Identify which cell holds the provided text, then report its (x, y) central coordinate. 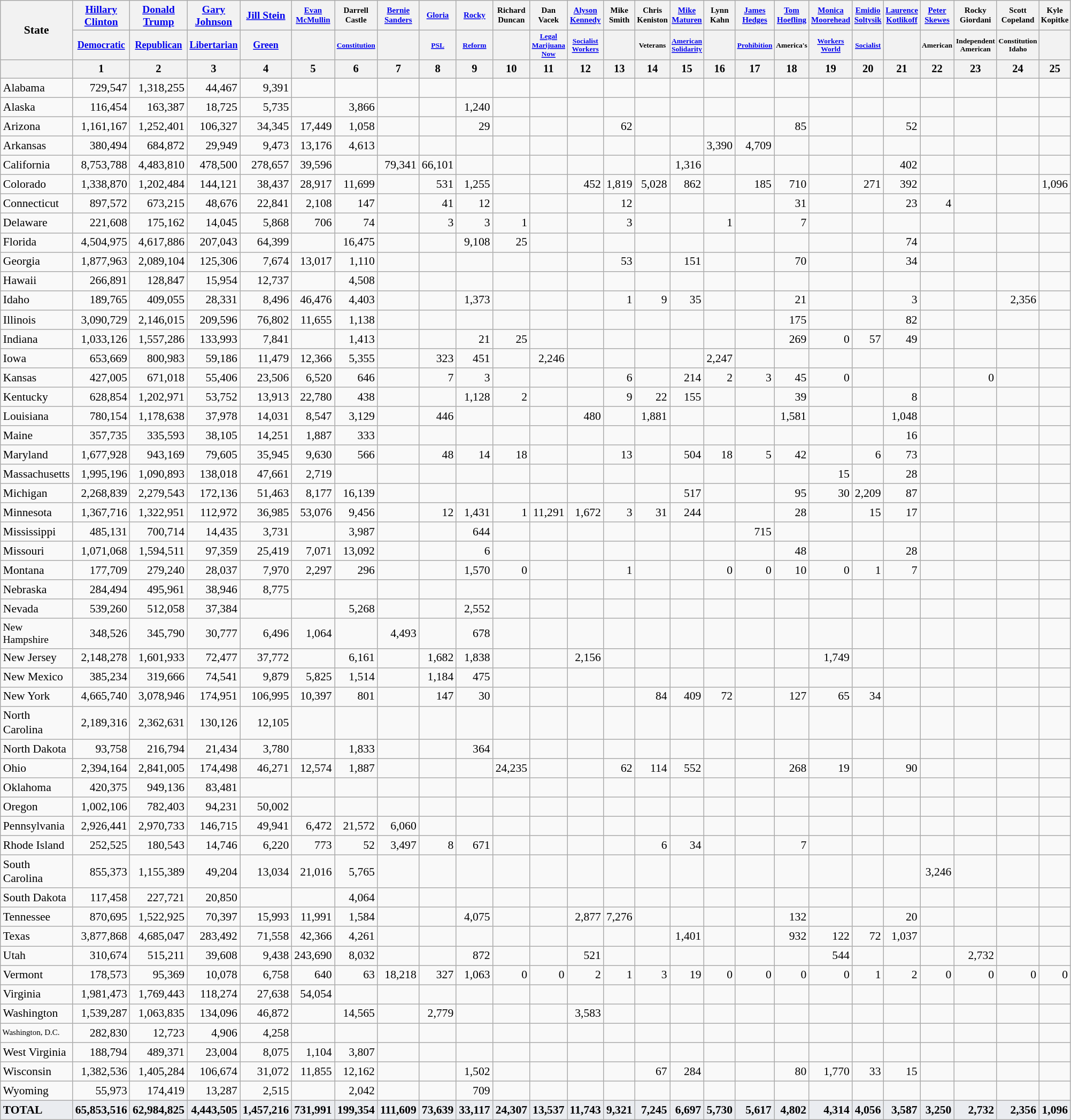
53 (619, 262)
38,946 (214, 589)
Socialist (868, 45)
35 (687, 301)
4,504,975 (102, 242)
55,973 (102, 1091)
49,941 (266, 826)
409 (687, 696)
38,105 (214, 435)
9,321 (619, 1110)
New Hampshire (36, 633)
478,500 (214, 165)
49,204 (214, 872)
133,993 (214, 339)
127 (791, 696)
80 (791, 1071)
385,234 (102, 677)
8,032 (356, 956)
47,661 (266, 474)
949,136 (158, 788)
709 (474, 1091)
512,058 (158, 609)
3,250 (937, 1110)
420,375 (102, 788)
13,537 (549, 1110)
Nebraska (36, 589)
11,991 (313, 917)
33,117 (474, 1110)
4,314 (831, 1110)
34,345 (266, 127)
175 (791, 320)
24 (1018, 70)
18,218 (398, 975)
65 (831, 696)
Hawaii (36, 281)
71,558 (266, 937)
Colorado (36, 185)
188,794 (102, 1052)
2,042 (356, 1091)
452 (585, 185)
2,189,316 (102, 723)
9,879 (266, 677)
5,355 (356, 358)
American (937, 45)
932 (791, 937)
122 (831, 937)
Workers World (831, 45)
Michigan (36, 493)
13,176 (313, 146)
1,252,401 (158, 127)
3,497 (398, 846)
801 (356, 696)
Minnesota (36, 512)
175,162 (158, 223)
1,539,287 (102, 1014)
1,064 (313, 633)
New Mexico (36, 677)
180,543 (158, 846)
517 (687, 493)
8,547 (313, 416)
199,354 (356, 1110)
Lynn Kahn (720, 16)
214 (687, 378)
Maine (36, 435)
North Dakota (36, 749)
4,617,886 (158, 242)
163,387 (158, 108)
4,064 (356, 898)
3,780 (266, 749)
333 (356, 435)
335,593 (158, 435)
2,247 (720, 358)
1,502 (474, 1071)
1,401 (687, 937)
1,110 (356, 262)
39,608 (214, 956)
Reform (474, 45)
11,655 (313, 320)
21,016 (313, 872)
3,246 (937, 872)
1,819 (619, 185)
1,514 (356, 677)
Illinois (36, 320)
3,390 (720, 146)
7,970 (266, 570)
Wyoming (36, 1091)
1,063 (474, 975)
268 (791, 769)
174,951 (214, 696)
9,438 (266, 956)
28,331 (214, 301)
2,394,164 (102, 769)
Independent American (975, 45)
872 (474, 956)
55,406 (214, 378)
2,148,278 (102, 658)
2,926,441 (102, 826)
2,108 (313, 204)
49 (902, 339)
1,058 (356, 127)
1,367,716 (102, 512)
628,854 (102, 397)
706 (313, 223)
4,493 (398, 633)
36,985 (266, 512)
5,825 (313, 677)
Hillary Clinton (102, 16)
Wisconsin (36, 1071)
Chris Keniston (652, 16)
North Carolina (36, 723)
13,034 (266, 872)
Jill Stein (266, 16)
28,917 (313, 185)
2,089,104 (158, 262)
Gloria (437, 16)
Virginia (36, 994)
Kentucky (36, 397)
15,993 (266, 917)
33 (868, 1071)
4,443,505 (214, 1110)
1,672 (585, 512)
144,121 (214, 185)
2,297 (313, 570)
24,307 (511, 1110)
6,496 (266, 633)
451 (474, 358)
252,525 (102, 846)
6,520 (313, 378)
Bernie Sanders (398, 16)
97,359 (214, 551)
870,695 (102, 917)
402 (902, 165)
Connecticut (36, 204)
1,522,925 (158, 917)
Vermont (36, 975)
364 (474, 749)
73,639 (437, 1110)
Scott Copeland (1018, 16)
5,735 (266, 108)
485,131 (102, 532)
70,397 (214, 917)
4,508 (356, 281)
283,492 (214, 937)
897,572 (102, 204)
93,758 (102, 749)
Libertarian (214, 45)
79,605 (214, 455)
4,685,047 (158, 937)
9,630 (313, 455)
278,657 (266, 165)
Rocky Giordani (975, 16)
West Virginia (36, 1052)
1,161,167 (102, 127)
Delaware (36, 223)
6,060 (398, 826)
Socialist Workers (585, 45)
271 (868, 185)
11 (549, 70)
1,601,933 (158, 658)
TOTAL (36, 1110)
4,665,740 (102, 696)
9,108 (474, 242)
1,322,951 (158, 512)
13,092 (356, 551)
266,891 (102, 281)
1,240 (474, 108)
14,565 (356, 1014)
65,853,516 (102, 1110)
Tennessee (36, 917)
Arkansas (36, 146)
Kyle Kopitke (1054, 16)
74,541 (214, 677)
106,327 (214, 127)
48,676 (214, 204)
Emidio Soltysik (868, 16)
2,719 (313, 474)
4,056 (868, 1110)
14,435 (214, 532)
8,775 (266, 589)
Massachusetts (36, 474)
2,209 (868, 493)
38,437 (266, 185)
106,674 (214, 1071)
46,872 (266, 1014)
3,090,729 (102, 320)
521 (585, 956)
644 (474, 532)
1,316 (687, 165)
Republican (158, 45)
1,104 (313, 1052)
673,215 (158, 204)
269 (791, 339)
PSL (437, 45)
653,669 (102, 358)
172,136 (214, 493)
Washington (36, 1014)
1,881 (652, 416)
21,572 (356, 826)
1,838 (474, 658)
America's (791, 45)
Oregon (36, 807)
646 (356, 378)
427,005 (102, 378)
82 (902, 320)
31,072 (266, 1071)
85 (791, 127)
51,463 (266, 493)
380,494 (102, 146)
2,279,543 (158, 493)
12,366 (313, 358)
6,161 (356, 658)
Pennsylvania (36, 826)
Kansas (36, 378)
1,382,536 (102, 1071)
111,609 (398, 1110)
23,004 (214, 1052)
53,076 (313, 512)
42,366 (313, 937)
66,101 (437, 165)
New Jersey (36, 658)
4,802 (791, 1110)
11,855 (313, 1071)
539,260 (102, 609)
710 (791, 185)
1,255 (474, 185)
Prohibition (755, 45)
70 (791, 262)
10,078 (214, 975)
489,371 (158, 1052)
1,338,870 (102, 185)
Democratic (102, 45)
227,721 (158, 898)
Monica Moorehead (831, 16)
10,397 (313, 696)
5,617 (755, 1110)
1,202,484 (158, 185)
177,709 (102, 570)
13,017 (313, 262)
284 (687, 1071)
5,765 (356, 872)
James Hedges (755, 16)
1,048 (902, 416)
90 (902, 769)
6,697 (687, 1110)
11,291 (549, 512)
8,177 (313, 493)
112,972 (214, 512)
729,547 (102, 88)
13,913 (266, 397)
Tom Hoefling (791, 16)
3,129 (356, 416)
1,749 (831, 658)
Iowa (36, 358)
1,581 (791, 416)
Constitution (356, 45)
46,476 (313, 301)
Nevada (36, 609)
7,674 (266, 262)
4,075 (474, 917)
Ohio (36, 769)
221,608 (102, 223)
4,709 (755, 146)
29,949 (214, 146)
279,240 (158, 570)
6,472 (313, 826)
63 (356, 975)
684,872 (158, 146)
12,105 (266, 723)
146,715 (214, 826)
Missouri (36, 551)
57 (868, 339)
South Carolina (36, 872)
800,983 (158, 358)
3,987 (356, 532)
Green (266, 45)
14,031 (266, 416)
53,752 (214, 397)
35,945 (266, 455)
46,271 (266, 769)
New York (36, 696)
2,268,839 (102, 493)
16,475 (356, 242)
84 (652, 696)
8,753,788 (102, 165)
678 (474, 633)
Darrell Castle (356, 16)
79,341 (398, 165)
5,268 (356, 609)
1,184 (437, 677)
138,018 (214, 474)
4,613 (356, 146)
1,071,068 (102, 551)
12,574 (313, 769)
480 (585, 416)
94,231 (214, 807)
Oklahoma (36, 788)
22,780 (313, 397)
14,045 (214, 223)
Texas (36, 937)
114 (652, 769)
Indiana (36, 339)
30,777 (214, 633)
44,467 (214, 88)
4,258 (266, 1033)
Gary Johnson (214, 16)
67 (652, 1071)
95,369 (158, 975)
1,413 (356, 339)
64,399 (266, 242)
Veterans (652, 45)
73 (902, 455)
45 (791, 378)
27,638 (266, 994)
216,794 (158, 749)
39 (791, 397)
17,449 (313, 127)
2,146,015 (158, 320)
1,155,389 (158, 872)
1,318,255 (158, 88)
8,496 (266, 301)
Utah (36, 956)
209,596 (214, 320)
7,276 (619, 917)
117,458 (102, 898)
125,306 (214, 262)
State (36, 30)
1,833 (356, 749)
1,570 (474, 570)
5,868 (266, 223)
773 (313, 846)
780,154 (102, 416)
Mississippi (36, 532)
495,961 (158, 589)
1,002,106 (102, 807)
671,018 (158, 378)
16,139 (356, 493)
174,498 (214, 769)
1,373 (474, 301)
782,403 (158, 807)
552 (687, 769)
4,261 (356, 937)
1,033,126 (102, 339)
Peter Skewes (937, 16)
6,758 (266, 975)
1,457,216 (266, 1110)
7,245 (652, 1110)
24,235 (511, 769)
327 (437, 975)
Rocky (474, 16)
531 (437, 185)
185 (755, 185)
323 (437, 358)
1,981,473 (102, 994)
345,790 (158, 633)
7,841 (266, 339)
1,138 (356, 320)
15,954 (214, 281)
715 (755, 532)
28,037 (214, 570)
3,587 (902, 1110)
1,063,835 (158, 1014)
284,494 (102, 589)
2,515 (266, 1091)
1,682 (437, 658)
357,735 (102, 435)
3,877,868 (102, 937)
1,178,638 (158, 416)
1,995,196 (102, 474)
83,481 (214, 788)
37,384 (214, 609)
9,391 (266, 88)
1,128 (474, 397)
4,906 (214, 1033)
1,584 (356, 917)
22,841 (266, 204)
Georgia (36, 262)
1,769,443 (158, 994)
87 (902, 493)
296 (356, 570)
Florida (36, 242)
282,830 (102, 1033)
130,126 (214, 723)
731,991 (313, 1110)
14,251 (266, 435)
3,583 (585, 1014)
700,714 (158, 532)
9,473 (266, 146)
3,078,946 (158, 696)
862 (687, 185)
2,552 (474, 609)
Louisiana (36, 416)
20,850 (214, 898)
504 (687, 455)
Alabama (36, 88)
943,169 (158, 455)
243,690 (313, 956)
310,674 (102, 956)
1,090,893 (158, 474)
62,984,825 (158, 1110)
Richard Duncan (511, 16)
207,043 (214, 242)
Mike Smith (619, 16)
Alaska (36, 108)
21,434 (214, 749)
118,274 (214, 994)
2,156 (585, 658)
South Dakota (36, 898)
244 (687, 512)
59,186 (214, 358)
29 (474, 127)
438 (356, 397)
39,596 (313, 165)
Donald Trump (158, 16)
544 (831, 956)
1,770 (831, 1071)
132 (791, 917)
1,677,928 (102, 455)
2,841,005 (158, 769)
Laurence Kotlikoff (902, 16)
1,594,511 (158, 551)
95 (791, 493)
155 (687, 397)
5,730 (720, 1110)
475 (474, 677)
18,725 (214, 108)
Evan McMullin (313, 16)
2,877 (585, 917)
409,055 (158, 301)
515,211 (158, 956)
Alyson Kennedy (585, 16)
1,431 (474, 512)
174,419 (158, 1091)
189,765 (102, 301)
3,807 (356, 1052)
14,746 (214, 846)
13,287 (214, 1091)
76,802 (266, 320)
Arizona (36, 127)
Washington, D.C. (36, 1033)
3,866 (356, 108)
671 (474, 846)
37,772 (266, 658)
151 (687, 262)
11,743 (585, 1110)
42 (791, 455)
106,995 (266, 696)
2,779 (437, 1014)
72,477 (214, 658)
50,002 (266, 807)
2,970,733 (158, 826)
41 (437, 204)
Rhode Island (36, 846)
1,037 (902, 937)
392 (902, 185)
134,096 (214, 1014)
Constitution Idaho (1018, 45)
Legal Marijuana Now (549, 45)
4,483,810 (158, 165)
348,526 (102, 633)
California (36, 165)
12,162 (356, 1071)
American Solidarity (687, 45)
Montana (36, 570)
7,071 (313, 551)
4,403 (356, 301)
25,419 (266, 551)
12,723 (158, 1033)
128,847 (158, 281)
855,373 (102, 872)
37,978 (214, 416)
1,202,971 (158, 397)
5,028 (652, 185)
23,506 (266, 378)
319,666 (158, 677)
178,573 (102, 975)
11,699 (356, 185)
446 (437, 416)
3,731 (266, 532)
640 (313, 975)
566 (356, 455)
Idaho (36, 301)
1,877,963 (102, 262)
1,557,286 (158, 339)
1,405,284 (158, 1071)
11,479 (266, 358)
2,246 (549, 358)
8,075 (266, 1052)
6,220 (266, 846)
9,456 (356, 512)
2,362,631 (158, 723)
Dan Vacek (549, 16)
Mike Maturen (687, 16)
116,454 (102, 108)
54,054 (313, 994)
12,737 (266, 281)
Maryland (36, 455)
